Provide the (X, Y) coordinate of the cell's center where the given text is located.  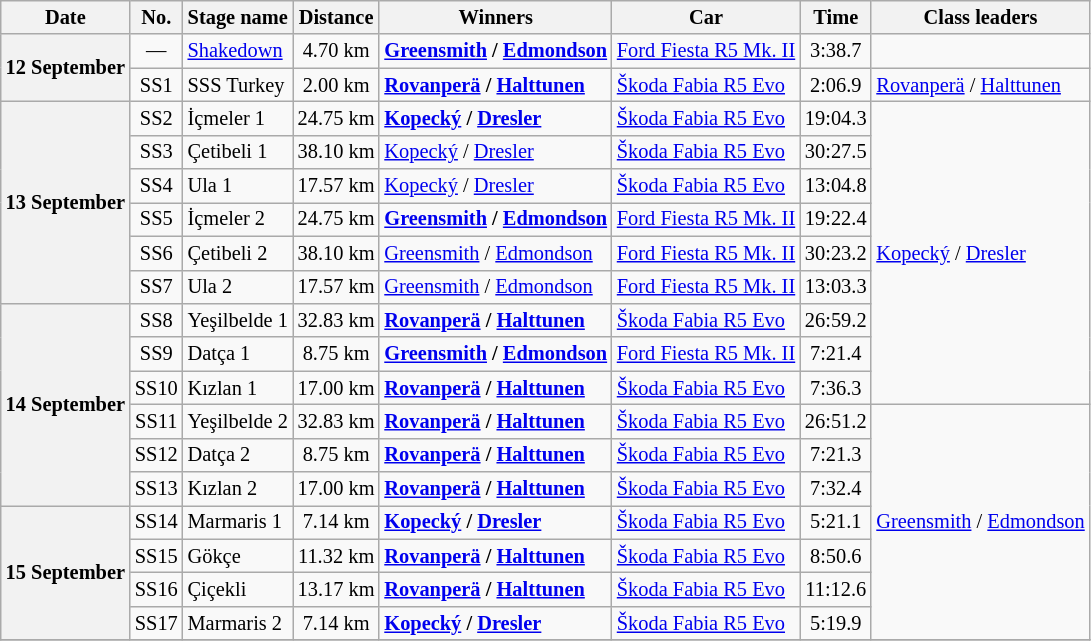
Datça 2 (238, 455)
SS11 (156, 421)
5:19.9 (836, 623)
5:21.1 (836, 522)
13 September (66, 202)
Distance (336, 17)
Ula 2 (238, 287)
4.70 km (336, 51)
Yeşilbelde 2 (238, 421)
Date (66, 17)
Çetibeli 1 (238, 152)
SS7 (156, 287)
SS17 (156, 623)
SS8 (156, 320)
Çetibeli 2 (238, 253)
Ula 1 (238, 186)
3:38.7 (836, 51)
13.17 km (336, 589)
Kızlan 2 (238, 489)
Shakedown (238, 51)
SS4 (156, 186)
SS5 (156, 219)
Marmaris 2 (238, 623)
Car (706, 17)
19:04.3 (836, 118)
15 September (66, 572)
İçmeler 2 (238, 219)
Winners (495, 17)
11:12.6 (836, 589)
12 September (66, 68)
Yeşilbelde 1 (238, 320)
30:27.5 (836, 152)
İçmeler 1 (238, 118)
Çiçekli (238, 589)
8:50.6 (836, 556)
SS13 (156, 489)
SSS Turkey (238, 85)
14 September (66, 404)
SS6 (156, 253)
Time (836, 17)
— (156, 51)
SS16 (156, 589)
SS14 (156, 522)
26:59.2 (836, 320)
30:23.2 (836, 253)
Datça 1 (238, 354)
SS3 (156, 152)
2.00 km (336, 85)
SS1 (156, 85)
Class leaders (980, 17)
2:06.9 (836, 85)
SS12 (156, 455)
Stage name (238, 17)
No. (156, 17)
Marmaris 1 (238, 522)
26:51.2 (836, 421)
SS9 (156, 354)
7:21.4 (836, 354)
SS10 (156, 388)
SS15 (156, 556)
Gökçe (238, 556)
11.32 km (336, 556)
SS2 (156, 118)
7:36.3 (836, 388)
19:22.4 (836, 219)
Kızlan 1 (238, 388)
7:32.4 (836, 489)
13:04.8 (836, 186)
13:03.3 (836, 287)
7:21.3 (836, 455)
